Pinpoint the cell where the given text exists, returning its [x, y] midpoint coordinate. 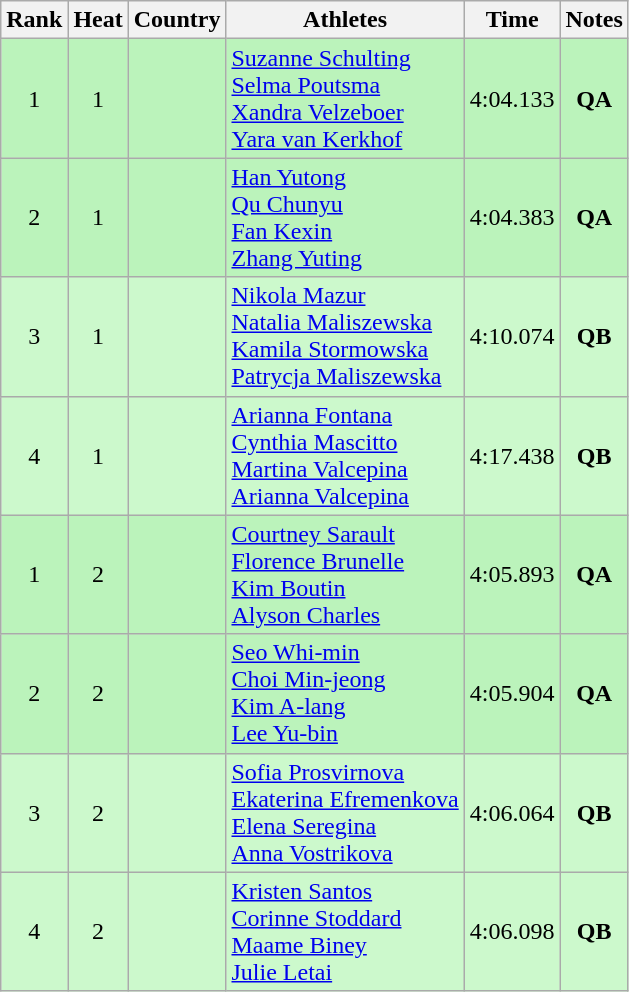
Rank [34, 20]
Sofia ProsvirnovaEkaterina EfremenkovaElena SereginaAnna Vostrikova [345, 812]
Nikola MazurNatalia MaliszewskaKamila StormowskaPatrycja Maliszewska [345, 336]
Notes [594, 20]
Country [177, 20]
4:17.438 [512, 456]
4:10.074 [512, 336]
4:06.098 [512, 932]
4:05.904 [512, 694]
Seo Whi-minChoi Min-jeongKim A-langLee Yu-bin [345, 694]
4:06.064 [512, 812]
Suzanne SchultingSelma PoutsmaXandra VelzeboerYara van Kerkhof [345, 98]
4:04.383 [512, 218]
Arianna FontanaCynthia MascittoMartina ValcepinaArianna Valcepina [345, 456]
Time [512, 20]
Courtney SaraultFlorence BrunelleKim BoutinAlyson Charles [345, 574]
Heat [98, 20]
Athletes [345, 20]
Han YutongQu ChunyuFan KexinZhang Yuting [345, 218]
Kristen SantosCorinne StoddardMaame BineyJulie Letai [345, 932]
4:05.893 [512, 574]
4:04.133 [512, 98]
